Determine the [X, Y] coordinate at the center of the cell enclosing the given text.  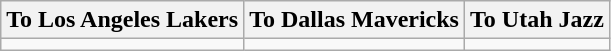
To Dallas Mavericks [354, 20]
To Utah Jazz [536, 20]
To Los Angeles Lakers [122, 20]
